Search for the cell housing the specified text and yield its (X, Y) center coordinate. 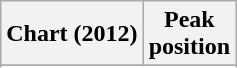
Peakposition (189, 34)
Chart (2012) (72, 34)
